Return the [x, y] coordinate for the center point of the cell that contains the specified text.  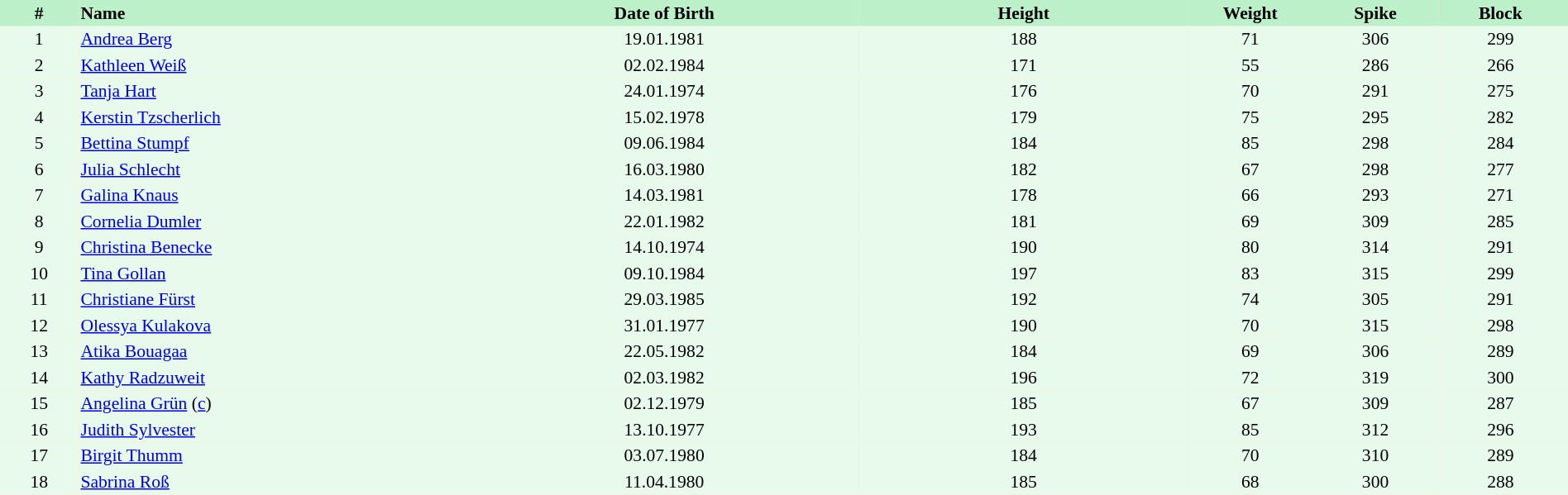
2 [39, 65]
277 [1500, 169]
182 [1024, 169]
72 [1250, 378]
24.01.1974 [664, 91]
02.02.1984 [664, 65]
55 [1250, 65]
Spike [1374, 13]
Olessya Kulakova [273, 326]
287 [1500, 403]
75 [1250, 117]
6 [39, 169]
288 [1500, 482]
15.02.1978 [664, 117]
305 [1374, 299]
Tina Gollan [273, 274]
284 [1500, 144]
Tanja Hart [273, 91]
13 [39, 352]
296 [1500, 430]
7 [39, 195]
Name [273, 13]
193 [1024, 430]
293 [1374, 195]
3 [39, 91]
192 [1024, 299]
Kathleen Weiß [273, 65]
Cornelia Dumler [273, 221]
319 [1374, 378]
Atika Bouagaa [273, 352]
Weight [1250, 13]
68 [1250, 482]
# [39, 13]
22.01.1982 [664, 221]
09.06.1984 [664, 144]
71 [1250, 40]
14 [39, 378]
18 [39, 482]
Julia Schlecht [273, 169]
312 [1374, 430]
14.03.1981 [664, 195]
188 [1024, 40]
9 [39, 248]
Block [1500, 13]
Galina Knaus [273, 195]
74 [1250, 299]
285 [1500, 221]
4 [39, 117]
16 [39, 430]
10 [39, 274]
295 [1374, 117]
03.07.1980 [664, 456]
179 [1024, 117]
271 [1500, 195]
Height [1024, 13]
02.03.1982 [664, 378]
Christina Benecke [273, 248]
Kathy Radzuweit [273, 378]
310 [1374, 456]
Date of Birth [664, 13]
Andrea Berg [273, 40]
31.01.1977 [664, 326]
66 [1250, 195]
196 [1024, 378]
09.10.1984 [664, 274]
1 [39, 40]
15 [39, 403]
Angelina Grün (c) [273, 403]
22.05.1982 [664, 352]
286 [1374, 65]
275 [1500, 91]
02.12.1979 [664, 403]
176 [1024, 91]
Sabrina Roß [273, 482]
13.10.1977 [664, 430]
Birgit Thumm [273, 456]
Bettina Stumpf [273, 144]
Kerstin Tzscherlich [273, 117]
16.03.1980 [664, 169]
171 [1024, 65]
314 [1374, 248]
5 [39, 144]
11.04.1980 [664, 482]
8 [39, 221]
Judith Sylvester [273, 430]
83 [1250, 274]
11 [39, 299]
282 [1500, 117]
181 [1024, 221]
14.10.1974 [664, 248]
12 [39, 326]
266 [1500, 65]
19.01.1981 [664, 40]
29.03.1985 [664, 299]
17 [39, 456]
197 [1024, 274]
Christiane Fürst [273, 299]
178 [1024, 195]
80 [1250, 248]
